Find where the given text appears and provide that cell's center as (x, y) coordinate. 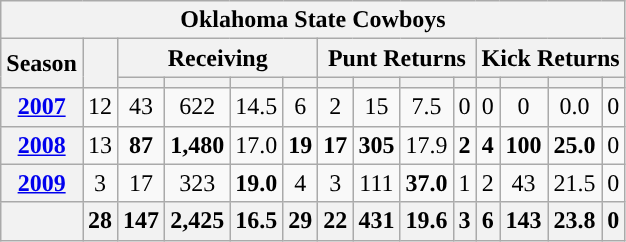
7.5 (426, 107)
622 (198, 107)
1 (464, 183)
19.6 (426, 221)
143 (524, 221)
15 (376, 107)
431 (376, 221)
2007 (42, 107)
14.5 (256, 107)
25.0 (575, 145)
Punt Returns (397, 58)
13 (100, 145)
Oklahoma State Cowboys (313, 20)
0.0 (575, 107)
147 (142, 221)
323 (198, 183)
23.8 (575, 221)
305 (376, 145)
100 (524, 145)
22 (336, 221)
87 (142, 145)
2,425 (198, 221)
1,480 (198, 145)
17.9 (426, 145)
28 (100, 221)
29 (300, 221)
16.5 (256, 221)
19.0 (256, 183)
19 (300, 145)
Receiving (218, 58)
17.0 (256, 145)
12 (100, 107)
37.0 (426, 183)
2008 (42, 145)
21.5 (575, 183)
111 (376, 183)
2009 (42, 183)
Kick Returns (550, 58)
Season (42, 64)
